Find where the given text appears and provide that cell's center as [x, y] coordinate. 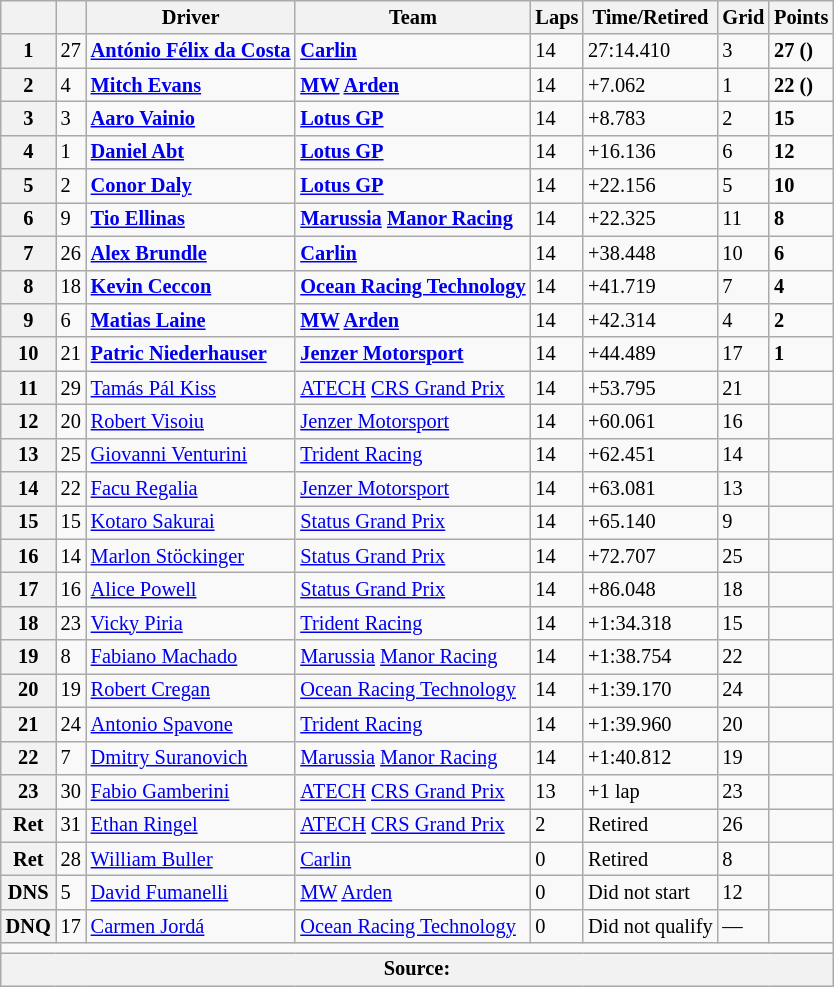
+86.048 [650, 589]
António Félix da Costa [191, 51]
Ethan Ringel [191, 825]
27 [71, 51]
Points [801, 17]
Marlon Stöckinger [191, 556]
Source: [417, 969]
Carmen Jordá [191, 926]
DNS [28, 892]
Fabio Gamberini [191, 791]
William Buller [191, 859]
+1:39.170 [650, 690]
+1:38.754 [650, 657]
Robert Visoiu [191, 421]
29 [71, 388]
+1 lap [650, 791]
Matias Laine [191, 320]
Team [412, 17]
DNQ [28, 926]
Driver [191, 17]
+38.448 [650, 253]
Vicky Piria [191, 623]
27:14.410 [650, 51]
+62.451 [650, 455]
Did not qualify [650, 926]
31 [71, 825]
+22.325 [650, 219]
+7.062 [650, 85]
Robert Cregan [191, 690]
Did not start [650, 892]
— [744, 926]
30 [71, 791]
+42.314 [650, 320]
Antonio Spavone [191, 724]
Alex Brundle [191, 253]
Daniel Abt [191, 152]
Aaro Vainio [191, 118]
27 () [801, 51]
+22.156 [650, 186]
Dmitry Suranovich [191, 758]
+1:40.812 [650, 758]
Tamás Pál Kiss [191, 388]
+41.719 [650, 287]
22 () [801, 85]
+44.489 [650, 354]
+53.795 [650, 388]
Giovanni Venturini [191, 455]
Fabiano Machado [191, 657]
+60.061 [650, 421]
Laps [558, 17]
+63.081 [650, 489]
+72.707 [650, 556]
Tio Ellinas [191, 219]
+1:39.960 [650, 724]
Grid [744, 17]
Kevin Ceccon [191, 287]
David Fumanelli [191, 892]
+8.783 [650, 118]
Conor Daly [191, 186]
+16.136 [650, 152]
+65.140 [650, 522]
Time/Retired [650, 17]
Patric Niederhauser [191, 354]
28 [71, 859]
Kotaro Sakurai [191, 522]
Alice Powell [191, 589]
+1:34.318 [650, 623]
Facu Regalia [191, 489]
Mitch Evans [191, 85]
